Return (x, y) of the center of cell containing provided text 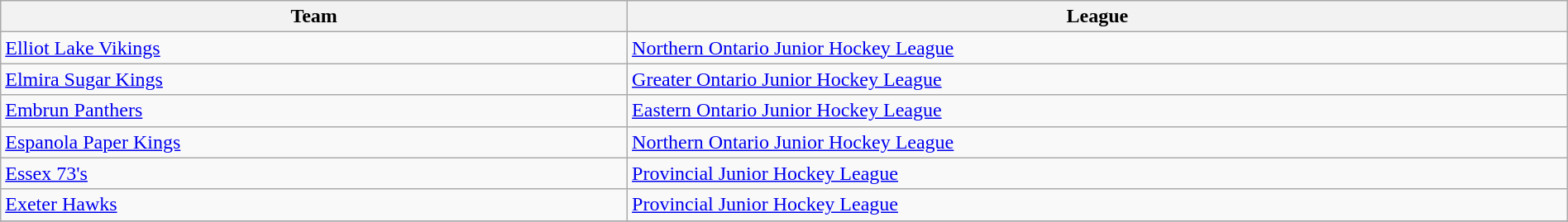
Team (314, 17)
Essex 73's (314, 173)
Elliot Lake Vikings (314, 48)
Greater Ontario Junior Hockey League (1098, 79)
Eastern Ontario Junior Hockey League (1098, 111)
Espanola Paper Kings (314, 142)
Embrun Panthers (314, 111)
Exeter Hawks (314, 205)
Elmira Sugar Kings (314, 79)
League (1098, 17)
